Search for the cell housing the specified text and yield its [x, y] center coordinate. 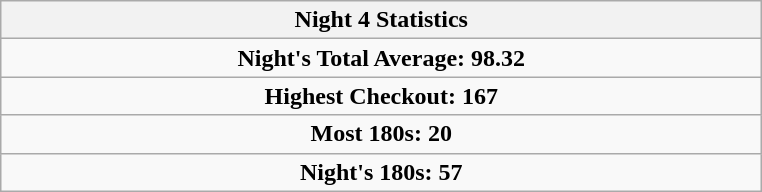
Highest Checkout: 167 [382, 96]
Night 4 Statistics [382, 20]
Most 180s: 20 [382, 134]
Night's Total Average: 98.32 [382, 58]
Night's 180s: 57 [382, 172]
